Output the (x, y) coordinate of the center of the cell containing the given text.  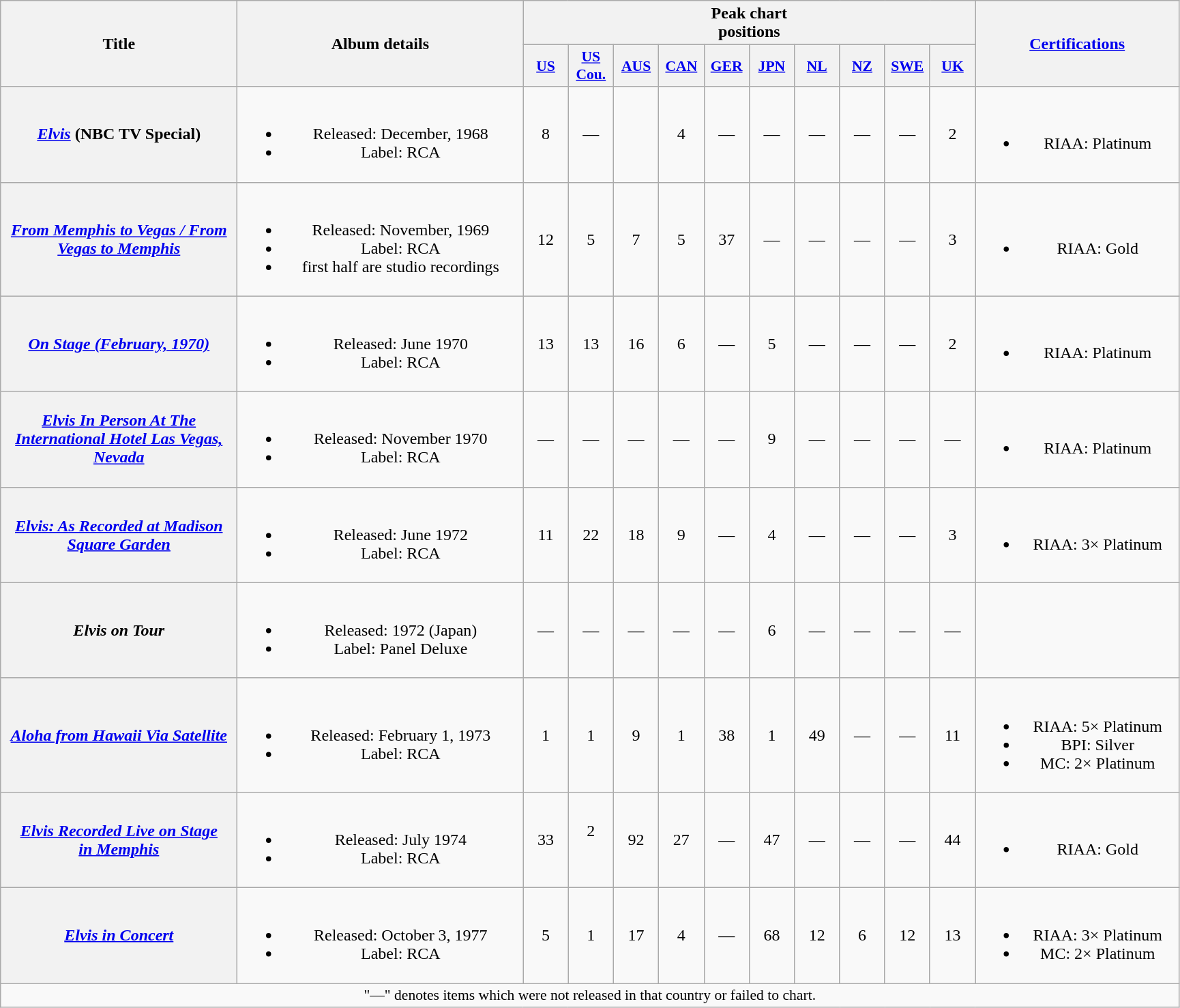
JPN (771, 65)
Released: October 3, 1977Label: RCA (381, 935)
7 (636, 239)
GER (726, 65)
Elvis in Concert (119, 935)
18 (636, 535)
RIAA: 5× PlatinumBPI: SilverMC: 2× Platinum (1078, 735)
SWE (907, 65)
27 (681, 840)
From Memphis to Vegas / From Vegas to Memphis (119, 239)
Peak chartpositions (749, 23)
17 (636, 935)
RIAA: 3× Platinum (1078, 535)
Certifications (1078, 44)
Released: November, 1969Label: RCAfirst half are studio recordings (381, 239)
Elvis Recorded Live on Stagein Memphis (119, 840)
US Cou. (591, 65)
Released: June 1970Label: RCA (381, 344)
38 (726, 735)
NL (817, 65)
NZ (862, 65)
16 (636, 344)
RIAA: 3× PlatinumMC: 2× Platinum (1078, 935)
UK (952, 65)
8 (546, 134)
47 (771, 840)
US (546, 65)
Released: November 1970Label: RCA (381, 439)
Album details (381, 44)
Elvis: As Recorded at MadisonSquare Garden (119, 535)
Released: June 1972Label: RCA (381, 535)
Title (119, 44)
22 (591, 535)
On Stage (February, 1970) (119, 344)
Released: 1972 (Japan)Label: Panel Deluxe (381, 630)
AUS (636, 65)
Released: July 1974Label: RCA (381, 840)
68 (771, 935)
Elvis on Tour (119, 630)
Elvis In Person At The International Hotel Las Vegas, Nevada (119, 439)
33 (546, 840)
44 (952, 840)
92 (636, 840)
Elvis (NBC TV Special) (119, 134)
CAN (681, 65)
Aloha from Hawaii Via Satellite (119, 735)
37 (726, 239)
49 (817, 735)
"—" denotes items which were not released in that country or failed to chart. (590, 996)
Released: December, 1968Label: RCA (381, 134)
Released: February 1, 1973Label: RCA (381, 735)
